Extract the [x, y] coordinate from the center of the cell holding the provided text.  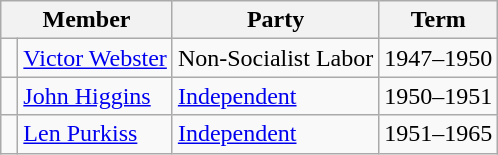
Term [438, 20]
1947–1950 [438, 58]
Member [87, 20]
Party [275, 20]
1951–1965 [438, 134]
Len Purkiss [96, 134]
John Higgins [96, 96]
1950–1951 [438, 96]
Non-Socialist Labor [275, 58]
Victor Webster [96, 58]
